Provide the [x, y] coordinate of the cell's center where the given text is located.  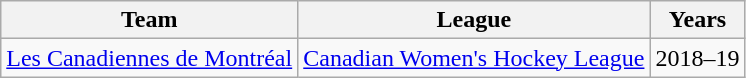
League [474, 20]
2018–19 [698, 58]
Team [150, 20]
Canadian Women's Hockey League [474, 58]
Les Canadiennes de Montréal [150, 58]
Years [698, 20]
